Output the [X, Y] coordinate of the center of the cell containing the given text.  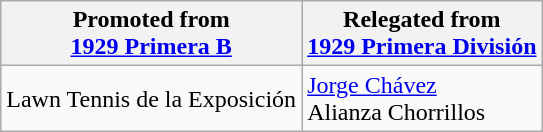
Lawn Tennis de la Exposición [152, 98]
Jorge Chávez Alianza Chorrillos [422, 98]
Relegated from1929 Primera División [422, 34]
Promoted from1929 Primera B [152, 34]
